Return the [x, y] coordinate for the center point of the cell that contains the specified text.  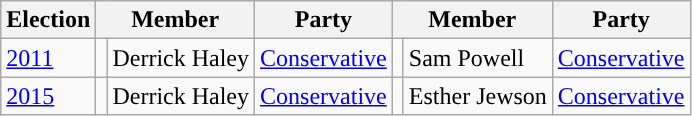
Election [48, 20]
Sam Powell [478, 58]
2011 [48, 58]
Esther Jewson [478, 96]
2015 [48, 96]
